Scan for the cell matching the given text and deliver its [x, y] coordinate at center. 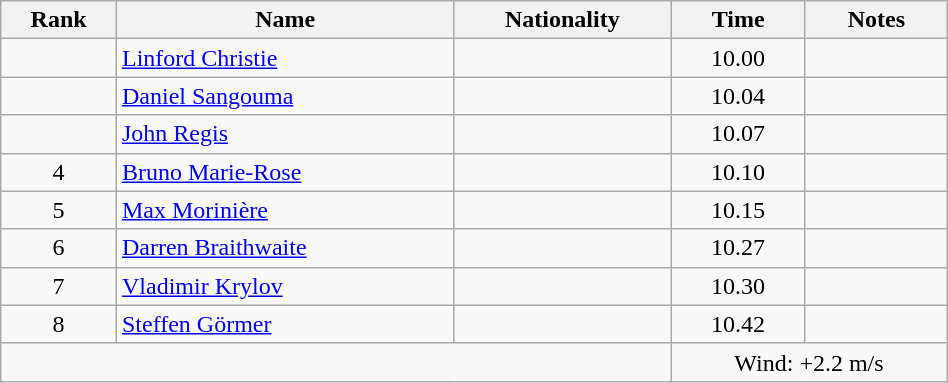
10.07 [738, 134]
7 [59, 286]
Nationality [562, 20]
10.27 [738, 248]
10.42 [738, 324]
10.30 [738, 286]
Daniel Sangouma [284, 96]
8 [59, 324]
John Regis [284, 134]
Linford Christie [284, 58]
Notes [876, 20]
Steffen Görmer [284, 324]
Vladimir Krylov [284, 286]
Time [738, 20]
4 [59, 172]
10.15 [738, 210]
6 [59, 248]
Name [284, 20]
Rank [59, 20]
10.10 [738, 172]
Wind: +2.2 m/s [810, 362]
10.00 [738, 58]
Darren Braithwaite [284, 248]
Bruno Marie-Rose [284, 172]
5 [59, 210]
10.04 [738, 96]
Max Morinière [284, 210]
